Output the [x, y] coordinate of the center of the cell containing the given text.  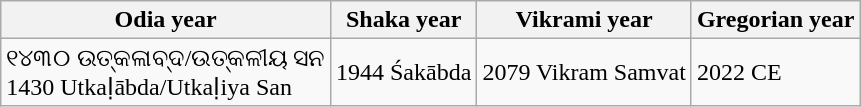
2022 CE [776, 72]
1944 Śakābda [403, 72]
Odia year [166, 20]
Shaka year [403, 20]
Vikrami year [584, 20]
Gregorian year [776, 20]
୧୪୩୦ ଉତ୍କଳାବ୍ଦ/ଉତ୍କଳୀୟ ସନ1430 Utkaḷābda/Utkaḷiya San [166, 72]
2079 Vikram Samvat [584, 72]
